Locate the cell with the specified text and output its [x, y] center coordinate. 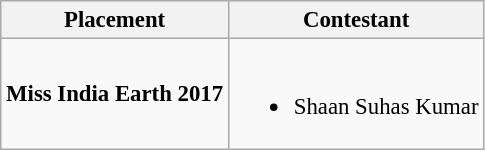
Shaan Suhas Kumar [356, 94]
Contestant [356, 20]
Miss India Earth 2017 [115, 94]
Placement [115, 20]
